Locate the cell with the specified text and output its (x, y) center coordinate. 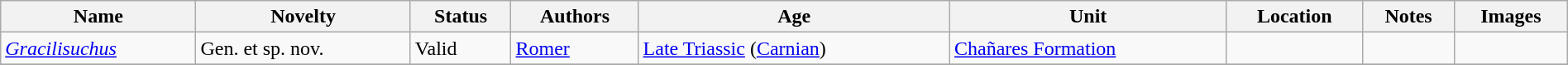
Status (461, 17)
Gracilisuchus (98, 48)
Novelty (303, 17)
Images (1510, 17)
Age (794, 17)
Authors (575, 17)
Chañares Formation (1088, 48)
Unit (1088, 17)
Romer (575, 48)
Late Triassic (Carnian) (794, 48)
Valid (461, 48)
Name (98, 17)
Location (1295, 17)
Notes (1409, 17)
Gen. et sp. nov. (303, 48)
